Output the (x, y) coordinate of the center of the cell containing the given text.  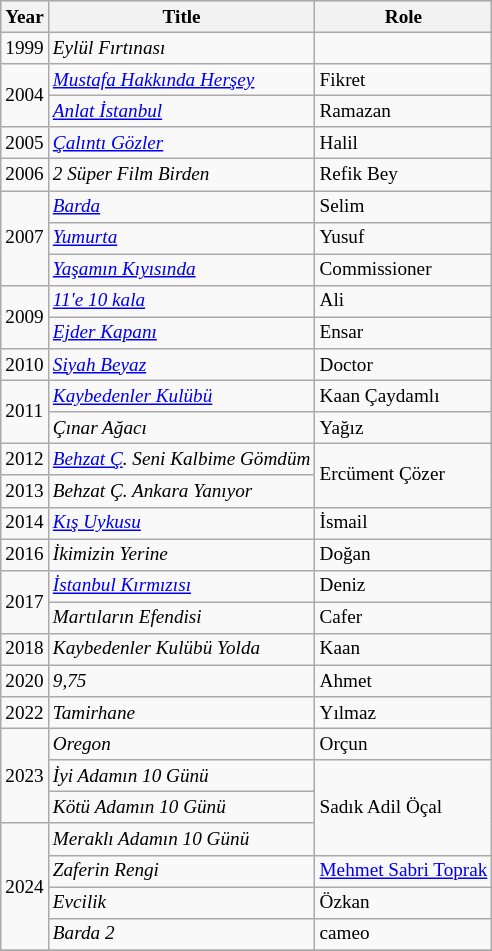
Oregon (182, 744)
İyi Adamın 10 Günü (182, 776)
Refik Bey (404, 175)
2016 (25, 554)
İstanbul Kırmızısı (182, 586)
Eylül Fırtınası (182, 48)
Doğan (404, 554)
2005 (25, 143)
Cafer (404, 618)
Çınar Ağacı (182, 428)
2010 (25, 365)
Kış Uykusu (182, 523)
Çalıntı Gözler (182, 143)
2018 (25, 649)
Yumurta (182, 238)
Zaferin Rengi (182, 871)
2023 (25, 776)
Yusuf (404, 238)
2 Süper Film Birden (182, 175)
2017 (25, 602)
9,75 (182, 681)
Kaybedenler Kulübü (182, 396)
2013 (25, 491)
Role (404, 17)
2014 (25, 523)
Sadık Adil Öçal (404, 808)
Deniz (404, 586)
Kaan (404, 649)
2012 (25, 460)
Ensar (404, 333)
Ejder Kapanı (182, 333)
2004 (25, 96)
Year (25, 17)
Yılmaz (404, 713)
Ercüment Çözer (404, 476)
Doctor (404, 365)
Kötü Adamın 10 Günü (182, 808)
Barda 2 (182, 934)
Title (182, 17)
Ahmet (404, 681)
Ali (404, 301)
İsmail (404, 523)
1999 (25, 48)
Meraklı Adamın 10 Günü (182, 839)
Evcilik (182, 902)
2006 (25, 175)
2007 (25, 238)
Ramazan (404, 111)
Tamirhane (182, 713)
Commissioner (404, 270)
Kaybedenler Kulübü Yolda (182, 649)
Orçun (404, 744)
Behzat Ç. Ankara Yanıyor (182, 491)
cameo (404, 934)
Kaan Çaydamlı (404, 396)
Yaşamın Kıyısında (182, 270)
Barda (182, 206)
Selim (404, 206)
2009 (25, 316)
Behzat Ç. Seni Kalbime Gömdüm (182, 460)
2020 (25, 681)
2011 (25, 412)
Mehmet Sabri Toprak (404, 871)
İkimizin Yerine (182, 554)
Özkan (404, 902)
Martıların Efendisi (182, 618)
Fikret (404, 80)
2024 (25, 886)
Halil (404, 143)
2022 (25, 713)
Siyah Beyaz (182, 365)
Mustafa Hakkında Herşey (182, 80)
Yağız (404, 428)
11'e 10 kala (182, 301)
Anlat İstanbul (182, 111)
